Extract the [X, Y] coordinate from the center of the cell holding the provided text.  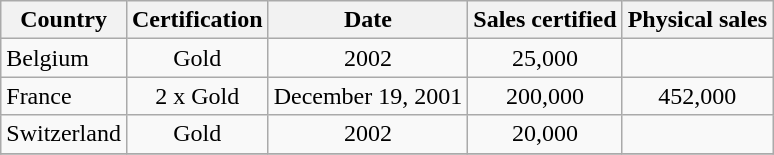
Date [368, 20]
20,000 [545, 134]
France [64, 96]
Switzerland [64, 134]
Certification [197, 20]
25,000 [545, 58]
452,000 [697, 96]
2 x Gold [197, 96]
Country [64, 20]
Belgium [64, 58]
Sales certified [545, 20]
200,000 [545, 96]
December 19, 2001 [368, 96]
Physical sales [697, 20]
